Search for the cell housing the specified text and yield its (X, Y) center coordinate. 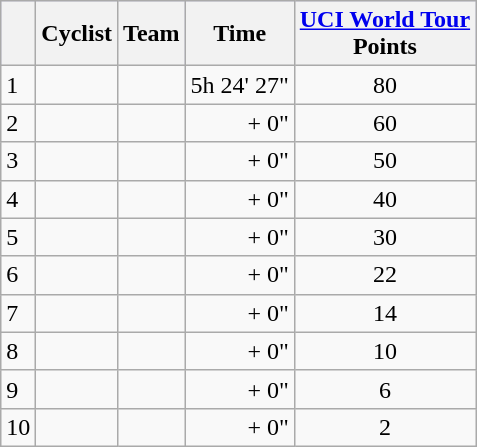
30 (384, 237)
50 (384, 161)
22 (384, 275)
3 (18, 161)
4 (18, 199)
Cyclist (77, 34)
UCI World TourPoints (384, 34)
80 (384, 85)
7 (18, 313)
5 (18, 237)
9 (18, 389)
Time (240, 34)
1 (18, 85)
14 (384, 313)
40 (384, 199)
5h 24' 27" (240, 85)
60 (384, 123)
Team (152, 34)
8 (18, 351)
